Extract the [x, y] coordinate from the center of the cell holding the provided text.  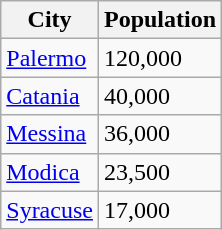
17,000 [160, 210]
36,000 [160, 134]
Messina [50, 134]
40,000 [160, 96]
Catania [50, 96]
Palermo [50, 58]
23,500 [160, 172]
Syracuse [50, 210]
City [50, 20]
120,000 [160, 58]
Population [160, 20]
Modica [50, 172]
